Output the [x, y] coordinate of the center of the cell containing the given text.  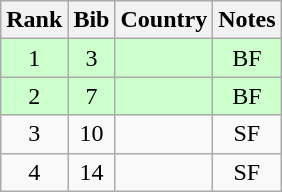
1 [34, 58]
Notes [247, 20]
Country [164, 20]
7 [92, 96]
Bib [92, 20]
10 [92, 134]
14 [92, 172]
2 [34, 96]
4 [34, 172]
Rank [34, 20]
